Pinpoint the cell where the given text exists, returning its (x, y) midpoint coordinate. 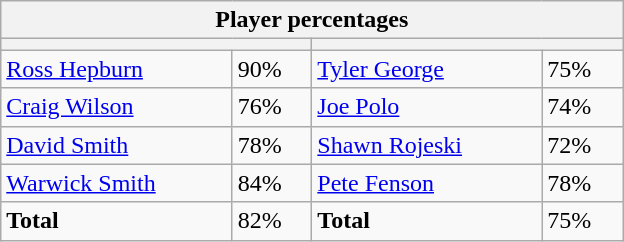
Pete Fenson (427, 183)
90% (272, 69)
76% (272, 107)
74% (582, 107)
Tyler George (427, 69)
72% (582, 145)
Warwick Smith (117, 183)
84% (272, 183)
Shawn Rojeski (427, 145)
David Smith (117, 145)
Player percentages (312, 20)
Ross Hepburn (117, 69)
82% (272, 221)
Craig Wilson (117, 107)
Joe Polo (427, 107)
